Return the (X, Y) coordinate for the center point of the cell that contains the specified text.  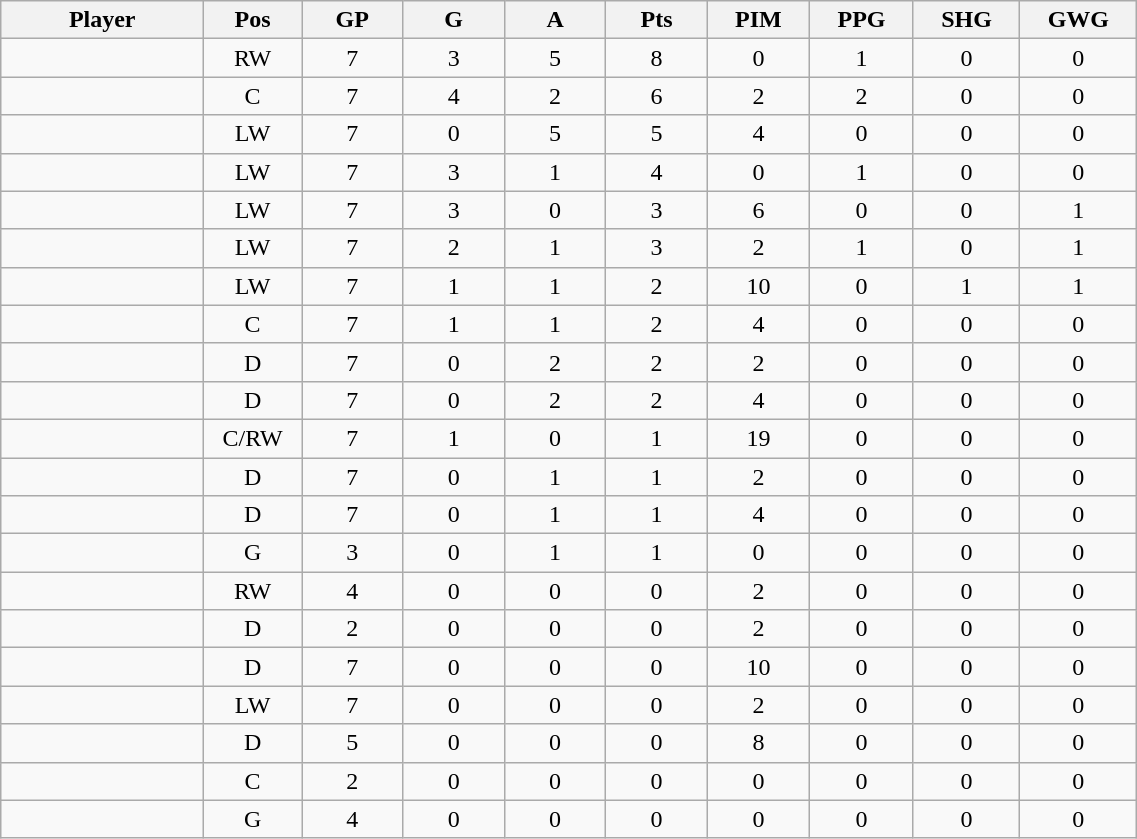
Pts (656, 20)
GP (352, 20)
A (554, 20)
PPG (862, 20)
19 (758, 438)
Player (102, 20)
GWG (1078, 20)
SHG (966, 20)
C/RW (253, 438)
PIM (758, 20)
Pos (253, 20)
